Capture the cell that displays the provided text and extract its (x, y) central coordinate. 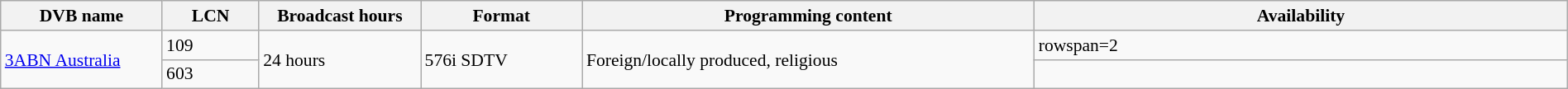
603 (210, 74)
3ABN Australia (81, 59)
DVB name (81, 16)
Broadcast hours (339, 16)
LCN (210, 16)
rowspan=2 (1302, 45)
109 (210, 45)
Foreign/locally produced, religious (809, 59)
Programming content (809, 16)
Availability (1302, 16)
576i SDTV (501, 59)
24 hours (339, 59)
Format (501, 16)
